Search for the cell housing the specified text and yield its [X, Y] center coordinate. 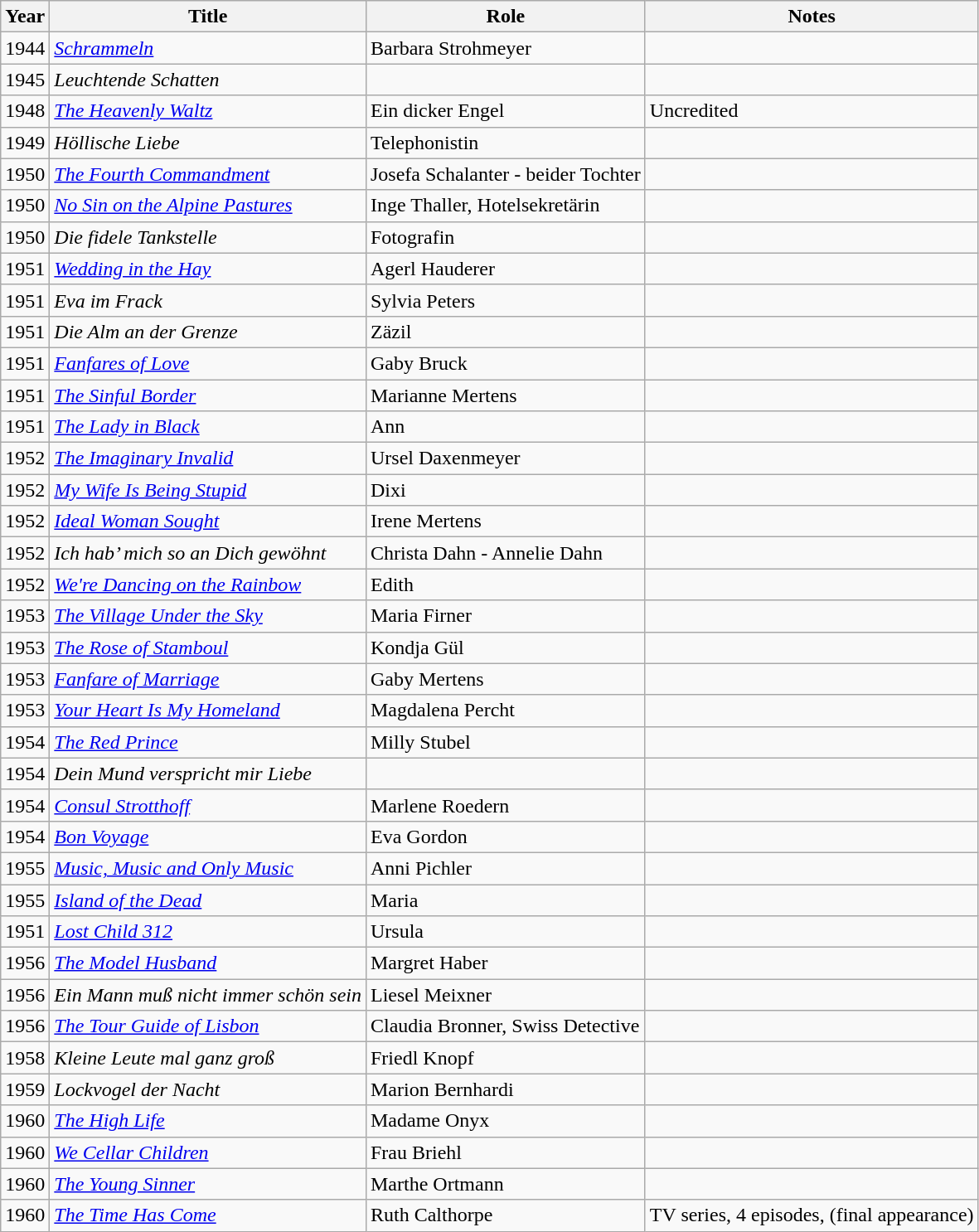
Schrammeln [208, 48]
Kondja Gül [506, 648]
We Cellar Children [208, 1152]
Ideal Woman Sought [208, 521]
Lost Child 312 [208, 932]
Milly Stubel [506, 742]
1944 [25, 48]
Ursel Daxenmeyer [506, 458]
1958 [25, 1058]
The Sinful Border [208, 395]
Fotografin [506, 237]
Agerl Hauderer [506, 269]
Marion Bernhardi [506, 1089]
Frau Briehl [506, 1152]
Barbara Strohmeyer [506, 48]
1948 [25, 111]
Höllische Liebe [208, 143]
Ein dicker Engel [506, 111]
Wedding in the Hay [208, 269]
Lockvogel der Nacht [208, 1089]
My Wife Is Being Stupid [208, 490]
Die fidele Tankstelle [208, 237]
Ursula [506, 932]
Marthe Ortmann [506, 1184]
Ein Mann muß nicht immer schön sein [208, 995]
The Imaginary Invalid [208, 458]
Ruth Calthorpe [506, 1215]
No Sin on the Alpine Pastures [208, 206]
Notes [812, 17]
Josefa Schalanter - beider Tochter [506, 174]
Sylvia Peters [506, 300]
1959 [25, 1089]
Anni Pichler [506, 868]
The Young Sinner [208, 1184]
Madame Onyx [506, 1121]
Year [25, 17]
The Heavenly Waltz [208, 111]
TV series, 4 episodes, (final appearance) [812, 1215]
Marlene Roedern [506, 805]
Christa Dahn - Annelie Dahn [506, 553]
Your Heart Is My Homeland [208, 711]
Maria [506, 900]
The Model Husband [208, 963]
Fanfare of Marriage [208, 679]
Gaby Bruck [506, 363]
Leuchtende Schatten [208, 80]
Eva im Frack [208, 300]
Consul Strotthoff [208, 805]
Zäzil [506, 332]
Title [208, 17]
Ich hab’ mich so an Dich gewöhnt [208, 553]
The Rose of Stamboul [208, 648]
1949 [25, 143]
Irene Mertens [506, 521]
Ann [506, 427]
We're Dancing on the Rainbow [208, 584]
Island of the Dead [208, 900]
Maria Firner [506, 616]
Die Alm an der Grenze [208, 332]
Uncredited [812, 111]
The Time Has Come [208, 1215]
Dixi [506, 490]
The Tour Guide of Lisbon [208, 1026]
Claudia Bronner, Swiss Detective [506, 1026]
Inge Thaller, Hotelsekretärin [506, 206]
Marianne Mertens [506, 395]
1945 [25, 80]
Edith [506, 584]
The High Life [208, 1121]
Eva Gordon [506, 837]
Liesel Meixner [506, 995]
Gaby Mertens [506, 679]
Bon Voyage [208, 837]
The Red Prince [208, 742]
Dein Mund verspricht mir Liebe [208, 774]
Margret Haber [506, 963]
The Lady in Black [208, 427]
Kleine Leute mal ganz groß [208, 1058]
The Fourth Commandment [208, 174]
Telephonistin [506, 143]
The Village Under the Sky [208, 616]
Role [506, 17]
Music, Music and Only Music [208, 868]
Magdalena Percht [506, 711]
Friedl Knopf [506, 1058]
Fanfares of Love [208, 363]
